Extract the (x, y) coordinate from the center of the cell holding the provided text.  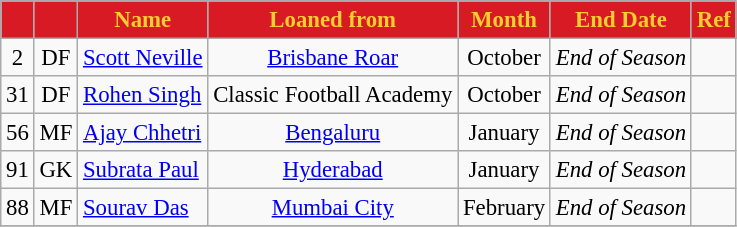
Rohen Singh (143, 95)
Subrata Paul (143, 170)
Bengaluru (333, 133)
Loaned from (333, 20)
Ref (714, 20)
Name (143, 20)
Sourav Das (143, 208)
Hyderabad (333, 170)
Mumbai City (333, 208)
Ajay Chhetri (143, 133)
End Date (620, 20)
Scott Neville (143, 58)
2 (18, 58)
56 (18, 133)
Brisbane Roar (333, 58)
February (504, 208)
Classic Football Academy (333, 95)
31 (18, 95)
GK (56, 170)
Month (504, 20)
91 (18, 170)
88 (18, 208)
